For the text-containing cell, return its midpoint in [X, Y] coordinate format. 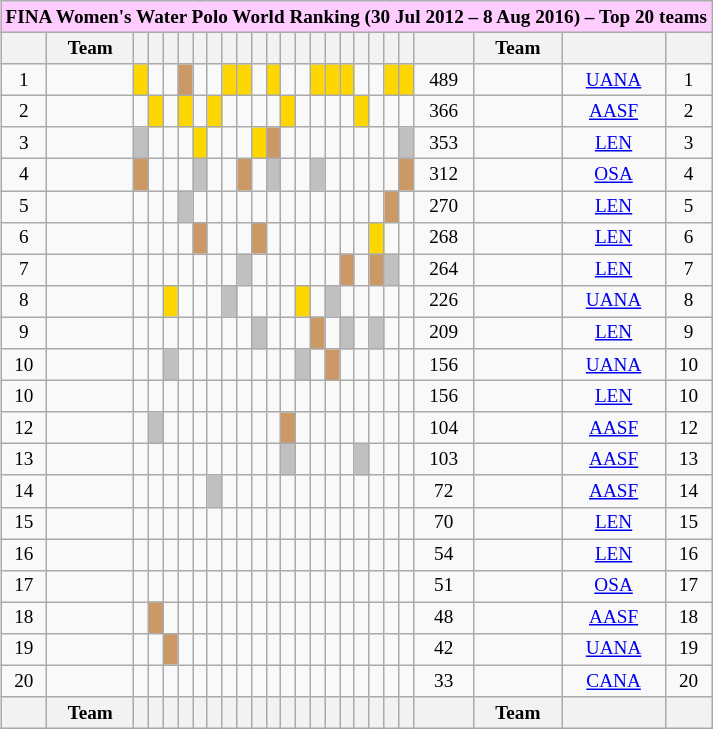
489 [444, 80]
33 [444, 681]
103 [444, 460]
264 [444, 270]
51 [444, 586]
48 [444, 618]
54 [444, 554]
366 [444, 111]
CANA [614, 681]
42 [444, 649]
268 [444, 238]
104 [444, 428]
226 [444, 301]
FINA Women's Water Polo World Ranking (30 Jul 2012 – 8 Aug 2016) – Top 20 teams [356, 17]
312 [444, 175]
353 [444, 143]
209 [444, 333]
270 [444, 206]
72 [444, 491]
70 [444, 523]
